Return the (x, y) coordinate for the center point of the cell that contains the specified text.  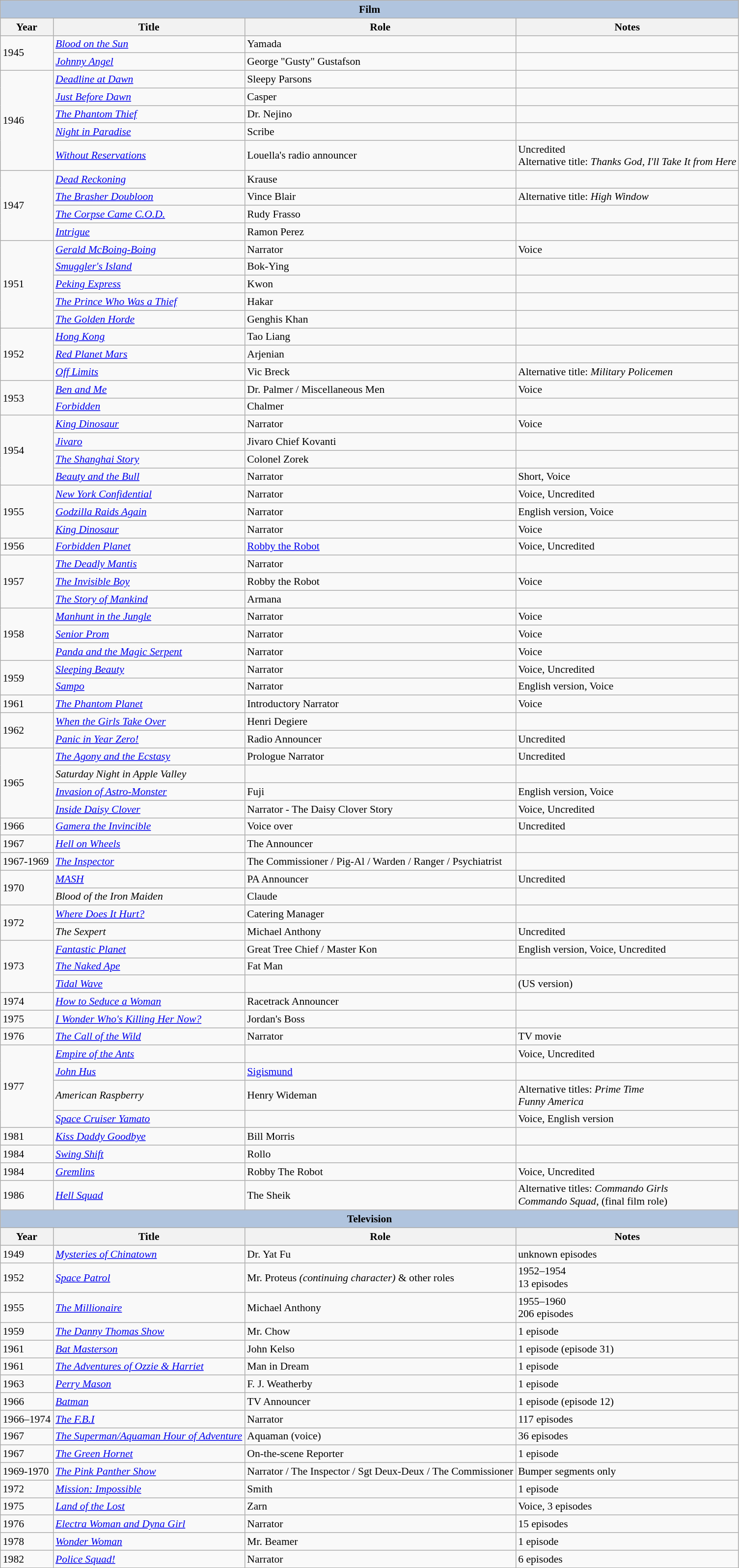
The Brasher Doubloon (149, 197)
1974 (27, 1002)
Man in Dream (380, 1367)
1962 (27, 731)
Senior Prom (149, 634)
Mr. Proteus (continuing character) & other roles (380, 1278)
1967-1969 (27, 862)
Radio Announcer (380, 739)
Kiss Daddy Goodbye (149, 1137)
George "Gusty" Gustafson (380, 62)
Louella's radio announcer (380, 155)
The Green Hornet (149, 1454)
1947 (27, 205)
Deadline at Dawn (149, 80)
Hakar (380, 302)
Casper (380, 97)
Bok-Ying (380, 267)
Mr. Chow (380, 1332)
UncreditedAlternative title: Thanks God, I'll Take It from Here (627, 155)
TV movie (627, 1037)
Henry Wideman (380, 1095)
The Corpse Came C.O.D. (149, 215)
PA Announcer (380, 879)
The Phantom Planet (149, 704)
Rudy Frasso (380, 215)
TV Announcer (380, 1402)
Voice, English version (627, 1119)
The Announcer (380, 844)
F. J. Weatherby (380, 1384)
Space Cruiser Yamato (149, 1119)
The Invisible Boy (149, 582)
1945 (27, 53)
Catering Manager (380, 914)
The Naked Ape (149, 966)
Ben and Me (149, 389)
Hell on Wheels (149, 844)
Godzilla Raids Again (149, 512)
Bill Morris (380, 1137)
Blood of the Iron Maiden (149, 897)
Jivaro Chief Kovanti (380, 442)
The Story of Mankind (149, 599)
Panic in Year Zero! (149, 739)
Arjenian (380, 355)
Vic Breck (380, 372)
The Prince Who Was a Thief (149, 302)
The Pink Panther Show (149, 1472)
Prologue Narrator (380, 757)
Wonder Woman (149, 1541)
Sigismund (380, 1072)
Beauty and the Bull (149, 477)
117 episodes (627, 1419)
American Raspberry (149, 1095)
Jivaro (149, 442)
The Shanghai Story (149, 459)
1955–1960206 episodes (627, 1308)
1970 (27, 888)
The Superman/Aquaman Hour of Adventure (149, 1436)
The Golden Horde (149, 319)
Bat Masterson (149, 1349)
The Call of the Wild (149, 1037)
Johnny Angel (149, 62)
Space Patrol (149, 1278)
Sleepy Parsons (380, 80)
Night in Paradise (149, 132)
1986 (27, 1195)
Scribe (380, 132)
Short, Voice (627, 477)
The Commissioner / Pig-Al / Warden / Ranger / Psychiatrist (380, 862)
1949 (27, 1254)
English version, Voice, Uncredited (627, 949)
Dead Reckoning (149, 179)
Sampo (149, 687)
1958 (27, 634)
Forbidden (149, 407)
1951 (27, 284)
Alternative titles: Prime TimeFunny America (627, 1095)
Henri Degiere (380, 722)
Narrator / The Inspector / Sgt Deux-Deux / The Commissioner (380, 1472)
1953 (27, 398)
Colonel Zorek (380, 459)
1977 (27, 1087)
1956 (27, 547)
Gremlins (149, 1172)
Kwon (380, 284)
Film (370, 9)
Narrator - The Daisy Clover Story (380, 809)
Mr. Beamer (380, 1541)
Perry Mason (149, 1384)
Rollo (380, 1154)
Mission: Impossible (149, 1489)
Swing Shift (149, 1154)
MASH (149, 879)
Hell Squad (149, 1195)
Fat Man (380, 966)
The Millionaire (149, 1308)
Zarn (380, 1507)
Alternative titles: Commando GirlsCommando Squad, (final film role) (627, 1195)
Mysteries of Chinatown (149, 1254)
Invasion of Astro-Monster (149, 792)
Voice, 3 episodes (627, 1507)
1957 (27, 581)
Ramon Perez (380, 232)
Aquaman (voice) (380, 1436)
Alternative title: Military Policemen (627, 372)
Introductory Narrator (380, 704)
Genghis Khan (380, 319)
Gerald McBoing-Boing (149, 249)
Great Tree Chief / Master Kon (380, 949)
Just Before Dawn (149, 97)
Tao Liang (380, 337)
Alternative title: High Window (627, 197)
Krause (380, 179)
Yamada (380, 44)
Police Squad! (149, 1559)
Land of the Lost (149, 1507)
Racetrack Announcer (380, 1002)
Forbidden Planet (149, 547)
1963 (27, 1384)
Vince Blair (380, 197)
Manhunt in the Jungle (149, 617)
Fantastic Planet (149, 949)
Dr. Palmer / Miscellaneous Men (380, 389)
6 episodes (627, 1559)
Inside Daisy Clover (149, 809)
Sleeping Beauty (149, 669)
The Adventures of Ozzie & Harriet (149, 1367)
Empire of the Ants (149, 1054)
Robby The Robot (380, 1172)
Jordan's Boss (380, 1019)
Off Limits (149, 372)
The Agony and the Ecstasy (149, 757)
Batman (149, 1402)
1966–1974 (27, 1419)
1954 (27, 450)
On-the-scene Reporter (380, 1454)
Blood on the Sun (149, 44)
Red Planet Mars (149, 355)
How to Seduce a Woman (149, 1002)
36 episodes (627, 1436)
The Sheik (380, 1195)
New York Confidential (149, 495)
The Phantom Thief (149, 114)
Electra Woman and Dyna Girl (149, 1524)
1965 (27, 783)
1946 (27, 121)
unknown episodes (627, 1254)
The Danny Thomas Show (149, 1332)
The Inspector (149, 862)
1 episode (episode 31) (627, 1349)
Gamera the Invincible (149, 826)
Chalmer (380, 407)
Peking Express (149, 284)
Smith (380, 1489)
Smuggler's Island (149, 267)
Saturday Night in Apple Valley (149, 774)
Without Reservations (149, 155)
Armana (380, 599)
Intrigue (149, 232)
Where Does It Hurt? (149, 914)
Television (370, 1219)
The Deadly Mantis (149, 564)
1981 (27, 1137)
Claude (380, 897)
John Kelso (380, 1349)
1973 (27, 966)
Dr. Yat Fu (380, 1254)
Voice over (380, 826)
Dr. Nejino (380, 114)
John Hus (149, 1072)
1982 (27, 1559)
The Sexpert (149, 932)
1969-1970 (27, 1472)
Hong Kong (149, 337)
Bumper segments only (627, 1472)
Panda and the Magic Serpent (149, 652)
1 episode (episode 12) (627, 1402)
Fuji (380, 792)
15 episodes (627, 1524)
When the Girls Take Over (149, 722)
I Wonder Who's Killing Her Now? (149, 1019)
1978 (27, 1541)
Tidal Wave (149, 984)
The F.B.I (149, 1419)
(US version) (627, 984)
1952–195413 episodes (627, 1278)
